Search for the cell housing the specified text and yield its (x, y) center coordinate. 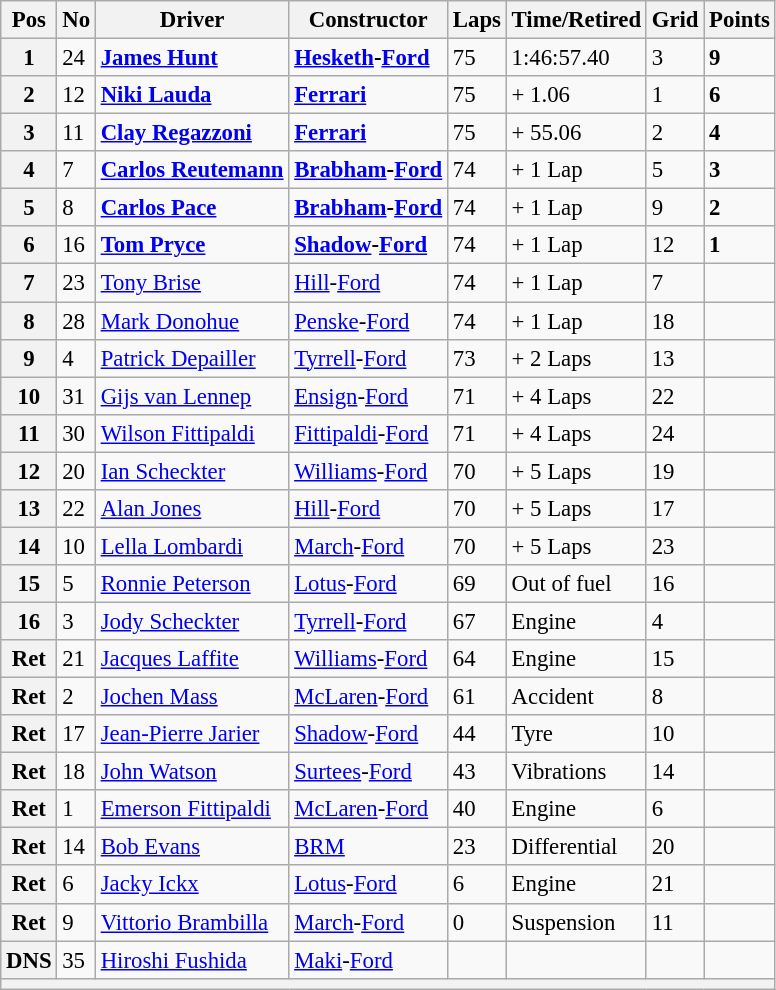
Maki-Ford (368, 960)
Pos (29, 20)
Penske-Ford (368, 321)
Clay Regazzoni (192, 133)
Bob Evans (192, 847)
Lella Lombardi (192, 546)
Carlos Reutemann (192, 170)
Tyre (576, 734)
Driver (192, 20)
Hesketh-Ford (368, 58)
BRM (368, 847)
61 (478, 697)
James Hunt (192, 58)
DNS (29, 960)
Points (740, 20)
Vibrations (576, 772)
Constructor (368, 20)
43 (478, 772)
Out of fuel (576, 584)
Mark Donohue (192, 321)
Grid (674, 20)
0 (478, 922)
Fittipaldi-Ford (368, 433)
Ronnie Peterson (192, 584)
Ensign-Ford (368, 396)
Jody Scheckter (192, 621)
64 (478, 659)
Ian Scheckter (192, 471)
Jean-Pierre Jarier (192, 734)
No (76, 20)
Patrick Depailler (192, 358)
Laps (478, 20)
73 (478, 358)
Tom Pryce (192, 245)
35 (76, 960)
Alan Jones (192, 509)
+ 55.06 (576, 133)
1:46:57.40 (576, 58)
Differential (576, 847)
Jacques Laffite (192, 659)
+ 2 Laps (576, 358)
44 (478, 734)
28 (76, 321)
Suspension (576, 922)
Surtees-Ford (368, 772)
Hiroshi Fushida (192, 960)
Accident (576, 697)
Jacky Ickx (192, 885)
30 (76, 433)
Tony Brise (192, 283)
31 (76, 396)
67 (478, 621)
Niki Lauda (192, 95)
+ 1.06 (576, 95)
Jochen Mass (192, 697)
40 (478, 809)
John Watson (192, 772)
Wilson Fittipaldi (192, 433)
19 (674, 471)
69 (478, 584)
Vittorio Brambilla (192, 922)
Time/Retired (576, 20)
Gijs van Lennep (192, 396)
Carlos Pace (192, 208)
Emerson Fittipaldi (192, 809)
